Provide the [X, Y] coordinate of the cell's center where the given text is located.  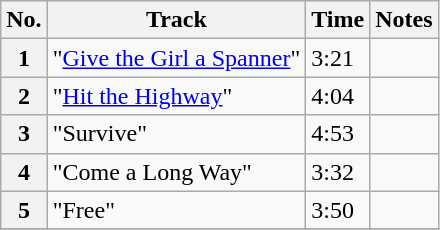
"Hit the Highway" [176, 96]
3:50 [338, 210]
2 [24, 96]
"Free" [176, 210]
4 [24, 172]
4:53 [338, 134]
"Give the Girl a Spanner" [176, 58]
3:32 [338, 172]
No. [24, 20]
3:21 [338, 58]
4:04 [338, 96]
"Come a Long Way" [176, 172]
"Survive" [176, 134]
3 [24, 134]
Notes [404, 20]
Time [338, 20]
1 [24, 58]
Track [176, 20]
5 [24, 210]
